Determine the (X, Y) coordinate at the center of the cell enclosing the given text.  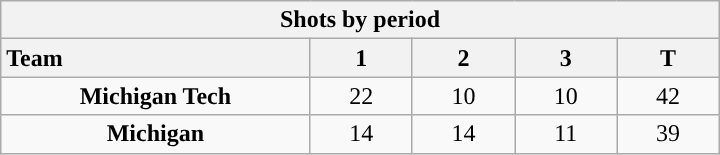
22 (361, 96)
Shots by period (360, 20)
T (668, 58)
Michigan Tech (156, 96)
1 (361, 58)
Team (156, 58)
3 (566, 58)
2 (463, 58)
Michigan (156, 134)
39 (668, 134)
42 (668, 96)
11 (566, 134)
